Locate the cell with the specified text and output its [X, Y] center coordinate. 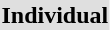
Individual [55, 15]
